Capture the cell that displays the provided text and extract its (x, y) central coordinate. 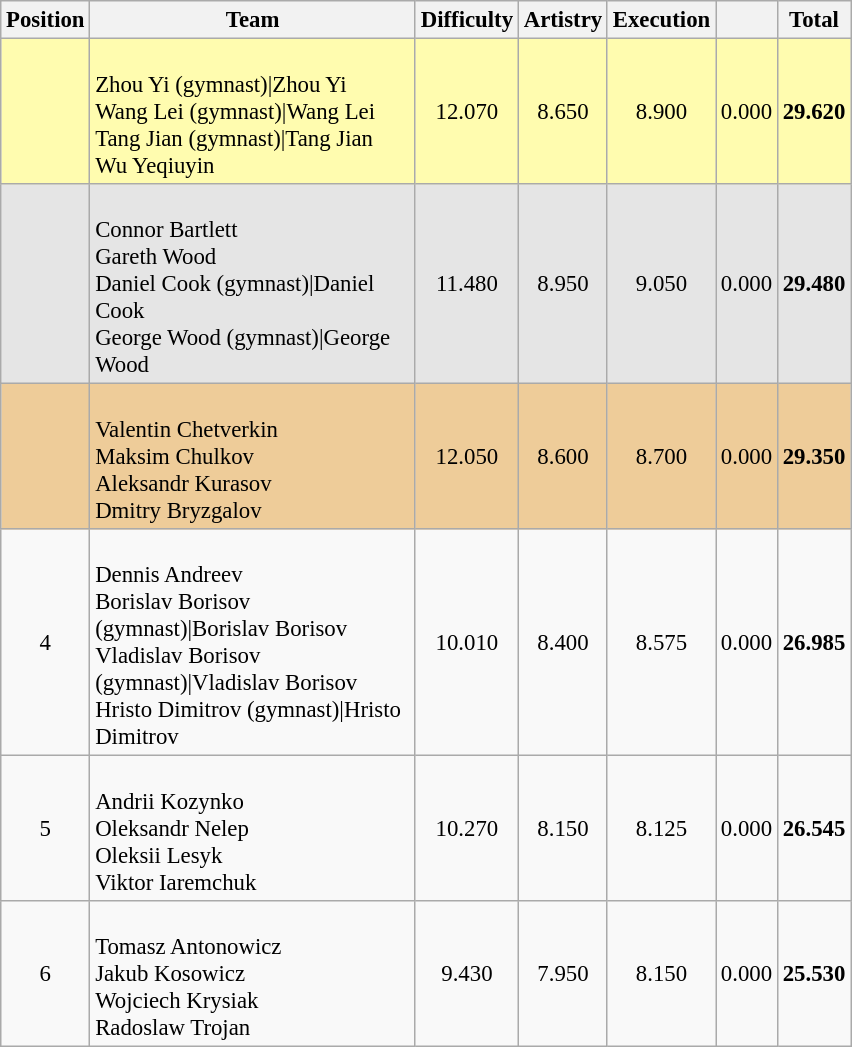
26.545 (814, 829)
Andrii KozynkoOleksandr NelepOleksii LesykViktor Iaremchuk (253, 829)
Team (253, 20)
26.985 (814, 642)
8.150 (562, 829)
Dennis AndreevBorislav Borisov (gymnast)|Borislav BorisovVladislav Borisov (gymnast)|Vladislav BorisovHristo Dimitrov (gymnast)|Hristo Dimitrov (253, 642)
Position (46, 20)
29.350 (814, 457)
10.010 (466, 642)
5 (46, 829)
8.900 (661, 112)
12.070 (466, 112)
11.480 (466, 284)
12.050 (466, 457)
29.480 (814, 284)
Total (814, 20)
8.650 (562, 112)
Execution (661, 20)
8.600 (562, 457)
4 (46, 642)
8.700 (661, 457)
Artistry (562, 20)
8.400 (562, 642)
29.620 (814, 112)
Difficulty (466, 20)
8.125 (661, 829)
9.050 (661, 284)
8.950 (562, 284)
8.575 (661, 642)
Valentin ChetverkinMaksim ChulkovAleksandr KurasovDmitry Bryzgalov (253, 457)
10.270 (466, 829)
Connor BartlettGareth WoodDaniel Cook (gymnast)|Daniel CookGeorge Wood (gymnast)|George Wood (253, 284)
Zhou Yi (gymnast)|Zhou YiWang Lei (gymnast)|Wang LeiTang Jian (gymnast)|Tang JianWu Yeqiuyin (253, 112)
